Return (X, Y) of the center of cell containing provided text 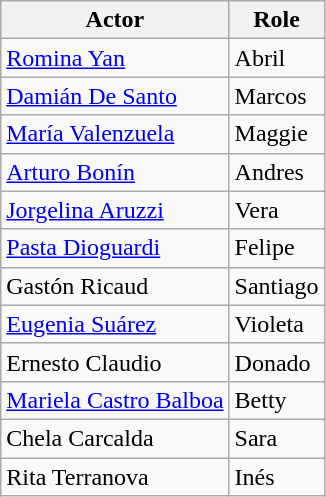
Donado (276, 362)
Ernesto Claudio (115, 362)
Inés (276, 477)
Violeta (276, 324)
Andres (276, 172)
Rita Terranova (115, 477)
Chela Carcalda (115, 438)
Arturo Bonín (115, 172)
Damián De Santo (115, 96)
Vera (276, 210)
Eugenia Suárez (115, 324)
Felipe (276, 248)
Sara (276, 438)
Pasta Dioguardi (115, 248)
Actor (115, 20)
Marcos (276, 96)
Gastón Ricaud (115, 286)
Role (276, 20)
Abril (276, 58)
Mariela Castro Balboa (115, 400)
Jorgelina Aruzzi (115, 210)
María Valenzuela (115, 134)
Santiago (276, 286)
Betty (276, 400)
Romina Yan (115, 58)
Maggie (276, 134)
